Find where the given text appears and provide that cell's center as (X, Y) coordinate. 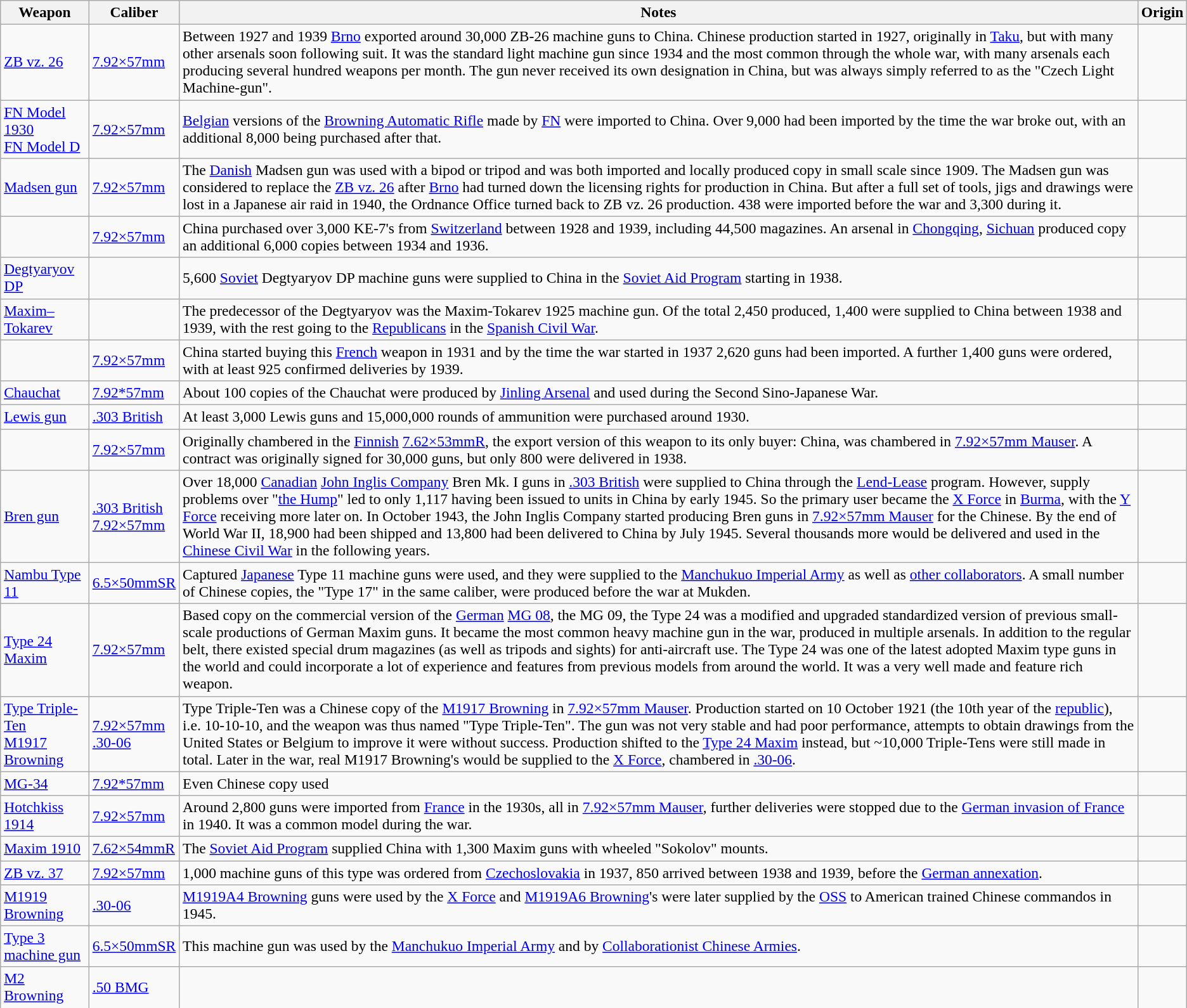
Even Chinese copy used (659, 784)
Madsen gun (45, 187)
Type 24 Maxim (45, 650)
Notes (659, 12)
Hotchkiss 1914 (45, 815)
Degtyaryov DP (45, 278)
MG-34 (45, 784)
Maxim–Tokarev (45, 320)
The Soviet Aid Program supplied China with 1,300 Maxim guns with wheeled "Sokolov" mounts. (659, 848)
1,000 machine guns of this type was ordered from Czechoslovakia in 1937, 850 arrived between 1938 and 1939, before the German annexation. (659, 872)
Weapon (45, 12)
5,600 Soviet Degtyaryov DP machine guns were supplied to China in the Soviet Aid Program starting in 1938. (659, 278)
M1919A4 Browning guns were used by the X Force and M1919A6 Browning's were later supplied by the OSS to American trained Chinese commandos in 1945. (659, 905)
Type Triple-TenM1917 Browning (45, 734)
Origin (1162, 12)
ZB vz. 37 (45, 872)
7.62×54mmR (134, 848)
FN Model 1930FN Model D (45, 129)
M1919 Browning (45, 905)
Type 3 machine gun (45, 946)
.303 British (134, 417)
7.92×57mm.30-06 (134, 734)
ZB vz. 26 (45, 62)
This machine gun was used by the Manchukuo Imperial Army and by Collaborationist Chinese Armies. (659, 946)
At least 3,000 Lewis guns and 15,000,000 rounds of ammunition were purchased around 1930. (659, 417)
Maxim 1910 (45, 848)
.303 British7.92×57mm (134, 516)
.50 BMG (134, 988)
Nambu Type 11 (45, 583)
M2 Browning (45, 988)
Lewis gun (45, 417)
.30-06 (134, 905)
About 100 copies of the Chauchat were produced by Jinling Arsenal and used during the Second Sino-Japanese War. (659, 392)
Caliber (134, 12)
Chauchat (45, 392)
Bren gun (45, 516)
